Scan for the cell matching the given text and deliver its [x, y] coordinate at center. 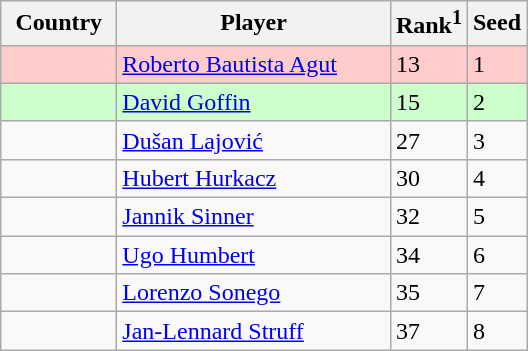
Lorenzo Sonego [254, 293]
Roberto Bautista Agut [254, 64]
35 [428, 293]
Hubert Hurkacz [254, 178]
6 [496, 255]
32 [428, 217]
27 [428, 140]
15 [428, 102]
Country [59, 24]
7 [496, 293]
1 [496, 64]
13 [428, 64]
Ugo Humbert [254, 255]
30 [428, 178]
2 [496, 102]
3 [496, 140]
5 [496, 217]
Dušan Lajović [254, 140]
37 [428, 331]
Rank1 [428, 24]
Jan-Lennard Struff [254, 331]
8 [496, 331]
David Goffin [254, 102]
Jannik Sinner [254, 217]
Player [254, 24]
34 [428, 255]
Seed [496, 24]
4 [496, 178]
